Locate the cell with the specified text and output its [x, y] center coordinate. 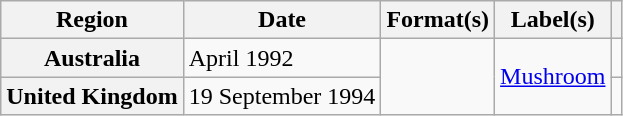
Date [282, 20]
Region [92, 20]
April 1992 [282, 58]
Label(s) [553, 20]
Australia [92, 58]
Mushroom [553, 77]
19 September 1994 [282, 96]
Format(s) [438, 20]
United Kingdom [92, 96]
